From the cell containing the given text, extract its center point as (x, y) coordinate. 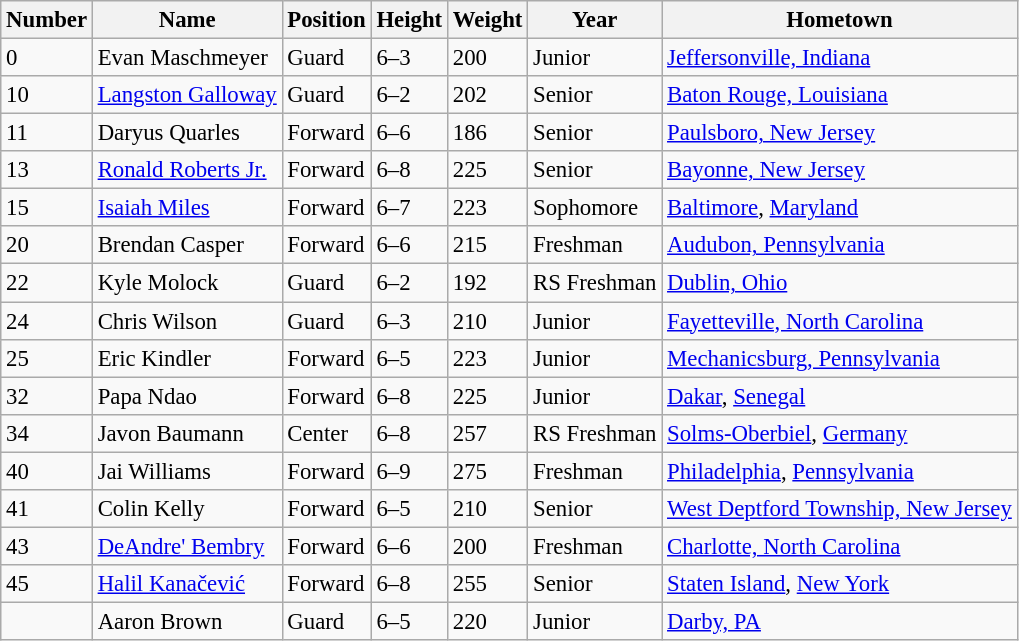
Philadelphia, Pennsylvania (840, 471)
Ronald Roberts Jr. (187, 170)
45 (47, 584)
Dublin, Ohio (840, 283)
192 (487, 283)
257 (487, 433)
Sophomore (595, 208)
Chris Wilson (187, 321)
Bayonne, New Jersey (840, 170)
Staten Island, New York (840, 584)
Eric Kindler (187, 358)
34 (47, 433)
255 (487, 584)
Mechanicsburg, Pennsylvania (840, 358)
Paulsboro, New Jersey (840, 133)
215 (487, 245)
13 (47, 170)
Year (595, 20)
Center (326, 433)
25 (47, 358)
Fayetteville, North Carolina (840, 321)
275 (487, 471)
6–7 (409, 208)
Number (47, 20)
Position (326, 20)
24 (47, 321)
Kyle Molock (187, 283)
Jeffersonville, Indiana (840, 58)
Weight (487, 20)
Jai Williams (187, 471)
41 (47, 509)
Height (409, 20)
Baltimore, Maryland (840, 208)
Baton Rouge, Louisiana (840, 95)
Isaiah Miles (187, 208)
202 (487, 95)
Papa Ndao (187, 396)
Halil Kanačević (187, 584)
Aaron Brown (187, 621)
Darby, PA (840, 621)
10 (47, 95)
43 (47, 546)
220 (487, 621)
15 (47, 208)
DeAndre' Bembry (187, 546)
Langston Galloway (187, 95)
6–9 (409, 471)
Daryus Quarles (187, 133)
Colin Kelly (187, 509)
186 (487, 133)
0 (47, 58)
Name (187, 20)
Audubon, Pennsylvania (840, 245)
Javon Baumann (187, 433)
Hometown (840, 20)
20 (47, 245)
West Deptford Township, New Jersey (840, 509)
32 (47, 396)
40 (47, 471)
Evan Maschmeyer (187, 58)
Charlotte, North Carolina (840, 546)
Dakar, Senegal (840, 396)
Brendan Casper (187, 245)
11 (47, 133)
22 (47, 283)
Solms-Oberbiel, Germany (840, 433)
